Determine the [X, Y] coordinate at the center of the cell enclosing the given text.  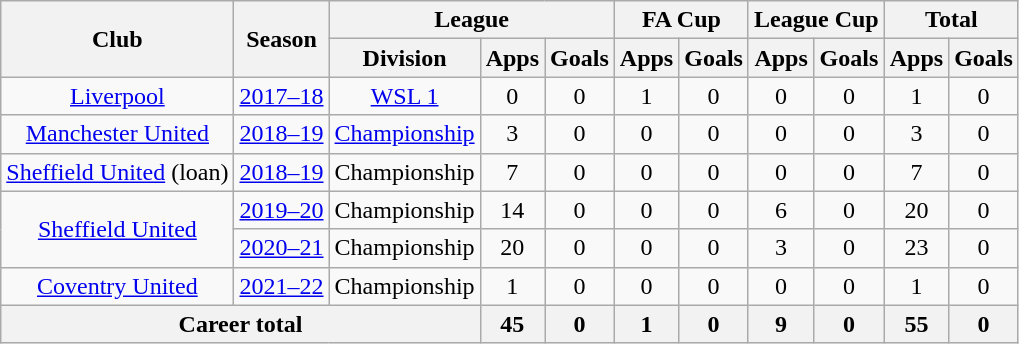
Sheffield United [118, 229]
2021–22 [282, 286]
23 [916, 248]
Division [404, 58]
WSL 1 [404, 96]
6 [780, 210]
2020–21 [282, 248]
9 [780, 324]
2017–18 [282, 96]
Sheffield United (loan) [118, 172]
14 [512, 210]
Club [118, 39]
League [472, 20]
Manchester United [118, 134]
Total [951, 20]
League Cup [816, 20]
Coventry United [118, 286]
Liverpool [118, 96]
45 [512, 324]
FA Cup [681, 20]
2019–20 [282, 210]
55 [916, 324]
Career total [240, 324]
Season [282, 39]
